Return (x, y) of the center of cell containing provided text 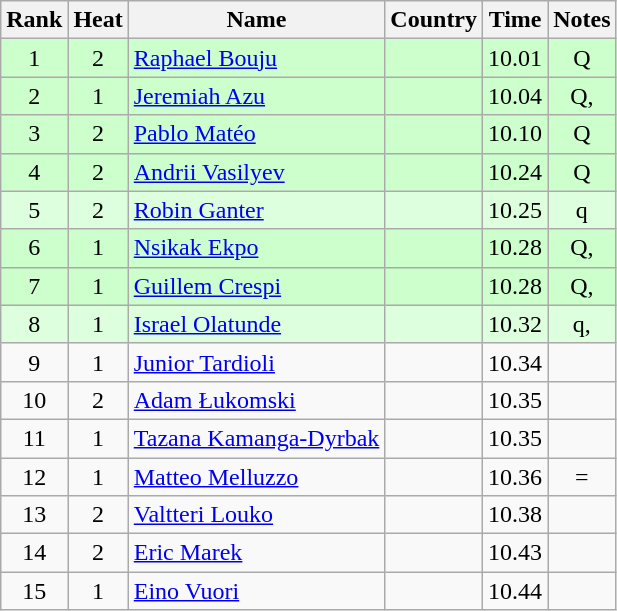
10.38 (516, 515)
10.43 (516, 553)
Country (434, 20)
5 (34, 210)
Adam Łukomski (256, 400)
q, (582, 324)
Jeremiah Azu (256, 96)
13 (34, 515)
10.25 (516, 210)
9 (34, 362)
10.01 (516, 58)
Eino Vuori (256, 591)
Andrii Vasilyev (256, 172)
8 (34, 324)
Tazana Kamanga-Dyrbak (256, 438)
10.10 (516, 134)
12 (34, 477)
10.24 (516, 172)
Valtteri Louko (256, 515)
10.04 (516, 96)
Matteo Melluzzo (256, 477)
Israel Olatunde (256, 324)
10.36 (516, 477)
Rank (34, 20)
7 (34, 286)
4 (34, 172)
10 (34, 400)
Raphael Bouju (256, 58)
Eric Marek (256, 553)
= (582, 477)
10.34 (516, 362)
6 (34, 248)
11 (34, 438)
Junior Tardioli (256, 362)
Nsikak Ekpo (256, 248)
Name (256, 20)
Notes (582, 20)
Pablo Matéo (256, 134)
Heat (98, 20)
10.32 (516, 324)
3 (34, 134)
Robin Ganter (256, 210)
q (582, 210)
15 (34, 591)
14 (34, 553)
Time (516, 20)
Guillem Crespi (256, 286)
10.44 (516, 591)
